Capture the cell that displays the provided text and extract its [x, y] central coordinate. 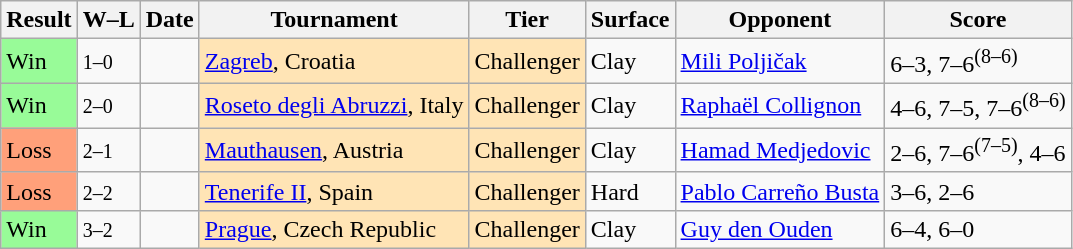
Raphaël Collignon [780, 106]
Hamad Medjedovic [780, 150]
Mili Poljičak [780, 62]
Pablo Carreño Busta [780, 191]
Hard [630, 191]
Tenerife II, Spain [334, 191]
Zagreb, Croatia [334, 62]
3–6, 2–6 [978, 191]
3–2 [108, 230]
4–6, 7–5, 7–6(8–6) [978, 106]
Date [170, 20]
2–0 [108, 106]
1–0 [108, 62]
Surface [630, 20]
Roseto degli Abruzzi, Italy [334, 106]
2–6, 7–6(7–5), 4–6 [978, 150]
Tier [527, 20]
Opponent [780, 20]
6–4, 6–0 [978, 230]
W–L [108, 20]
2–2 [108, 191]
Result [39, 20]
Guy den Ouden [780, 230]
Mauthausen, Austria [334, 150]
Prague, Czech Republic [334, 230]
Tournament [334, 20]
2–1 [108, 150]
6–3, 7–6(8–6) [978, 62]
Score [978, 20]
